Search for the cell housing the specified text and yield its (X, Y) center coordinate. 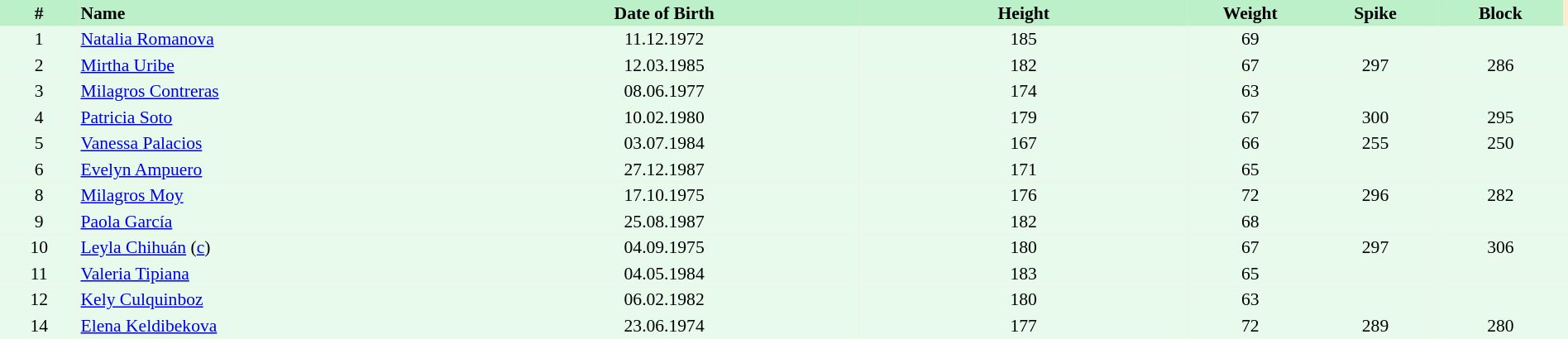
Weight (1250, 13)
12.03.1985 (664, 65)
286 (1500, 65)
10.02.1980 (664, 117)
11.12.1972 (664, 40)
14 (39, 326)
Elena Keldibekova (273, 326)
23.06.1974 (664, 326)
Kely Culquinboz (273, 299)
171 (1024, 169)
25.08.1987 (664, 222)
2 (39, 65)
Height (1024, 13)
5 (39, 144)
250 (1500, 144)
Spike (1374, 13)
183 (1024, 274)
296 (1374, 195)
Date of Birth (664, 13)
66 (1250, 144)
179 (1024, 117)
11 (39, 274)
Patricia Soto (273, 117)
Block (1500, 13)
174 (1024, 91)
295 (1500, 117)
08.06.1977 (664, 91)
Vanessa Palacios (273, 144)
10 (39, 248)
Valeria Tipiana (273, 274)
04.09.1975 (664, 248)
69 (1250, 40)
Leyla Chihuán (c) (273, 248)
6 (39, 169)
12 (39, 299)
4 (39, 117)
Name (273, 13)
Mirtha Uribe (273, 65)
# (39, 13)
8 (39, 195)
Evelyn Ampuero (273, 169)
Paola García (273, 222)
9 (39, 222)
300 (1374, 117)
06.02.1982 (664, 299)
3 (39, 91)
Natalia Romanova (273, 40)
282 (1500, 195)
27.12.1987 (664, 169)
03.07.1984 (664, 144)
167 (1024, 144)
1 (39, 40)
280 (1500, 326)
176 (1024, 195)
306 (1500, 248)
04.05.1984 (664, 274)
17.10.1975 (664, 195)
255 (1374, 144)
177 (1024, 326)
Milagros Contreras (273, 91)
Milagros Moy (273, 195)
289 (1374, 326)
68 (1250, 222)
185 (1024, 40)
